Capture the cell that displays the provided text and extract its [X, Y] central coordinate. 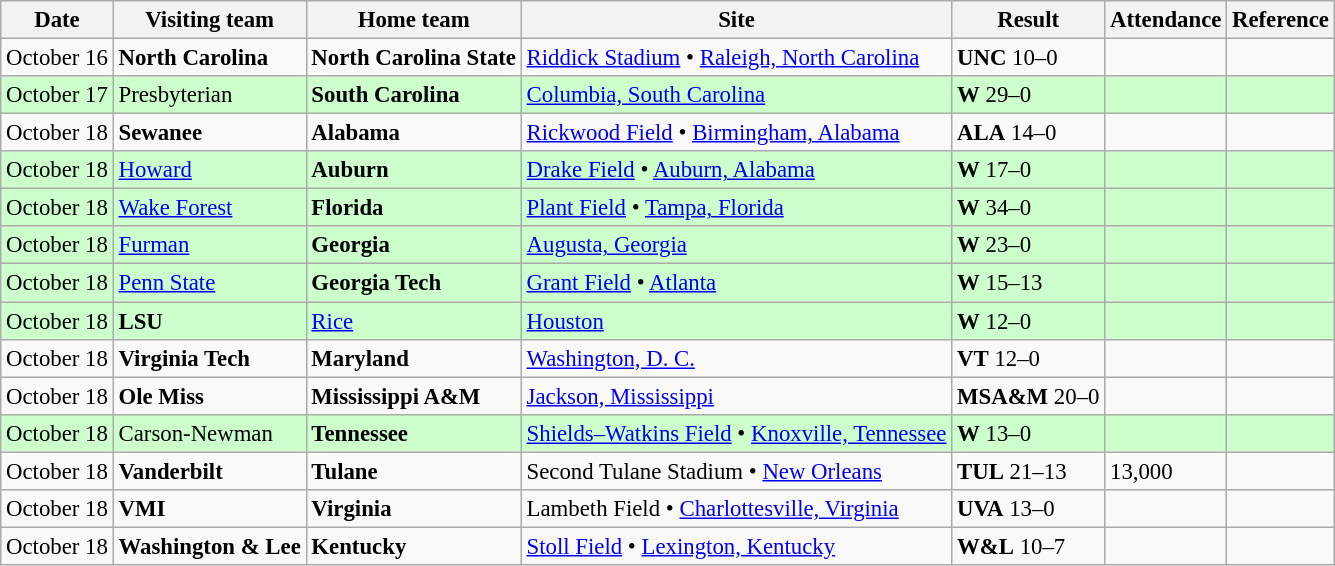
Riddick Stadium • Raleigh, North Carolina [736, 58]
Tennessee [414, 433]
North Carolina [210, 58]
13,000 [1166, 471]
Auburn [414, 170]
UNC 10–0 [1028, 58]
LSU [210, 321]
UVA 13–0 [1028, 509]
Kentucky [414, 546]
W 34–0 [1028, 208]
North Carolina State [414, 58]
Columbia, South Carolina [736, 95]
Florida [414, 208]
Washington & Lee [210, 546]
October 17 [57, 95]
Rice [414, 321]
W 15–13 [1028, 283]
Drake Field • Auburn, Alabama [736, 170]
Visiting team [210, 20]
W&L 10–7 [1028, 546]
W 17–0 [1028, 170]
Houston [736, 321]
Alabama [414, 133]
Result [1028, 20]
Maryland [414, 358]
Furman [210, 245]
ALA 14–0 [1028, 133]
Tulane [414, 471]
Augusta, Georgia [736, 245]
Washington, D. C. [736, 358]
TUL 21–13 [1028, 471]
Attendance [1166, 20]
Virginia [414, 509]
Rickwood Field • Birmingham, Alabama [736, 133]
Site [736, 20]
Mississippi A&M [414, 396]
Grant Field • Atlanta [736, 283]
Virginia Tech [210, 358]
W 23–0 [1028, 245]
Ole Miss [210, 396]
Georgia [414, 245]
Date [57, 20]
MSA&M 20–0 [1028, 396]
Plant Field • Tampa, Florida [736, 208]
Lambeth Field • Charlottesville, Virginia [736, 509]
Shields–Watkins Field • Knoxville, Tennessee [736, 433]
Howard [210, 170]
VT 12–0 [1028, 358]
Carson-Newman [210, 433]
October 16 [57, 58]
Reference [1281, 20]
W 13–0 [1028, 433]
VMI [210, 509]
Vanderbilt [210, 471]
W 29–0 [1028, 95]
Wake Forest [210, 208]
W 12–0 [1028, 321]
Jackson, Mississippi [736, 396]
Penn State [210, 283]
Second Tulane Stadium • New Orleans [736, 471]
Stoll Field • Lexington, Kentucky [736, 546]
Presbyterian [210, 95]
Sewanee [210, 133]
Georgia Tech [414, 283]
Home team [414, 20]
South Carolina [414, 95]
